Locate the cell with the specified text and output its (X, Y) center coordinate. 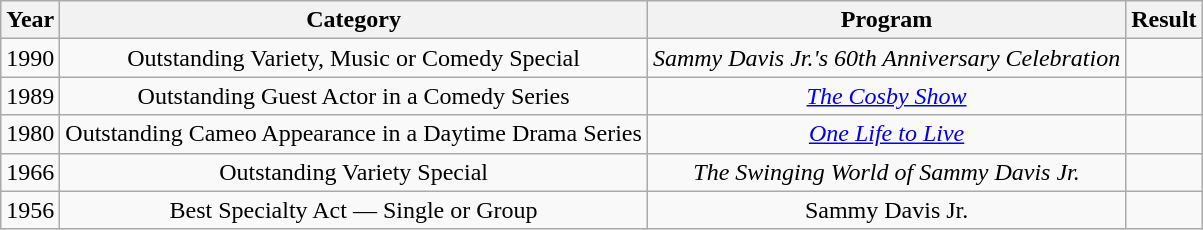
The Swinging World of Sammy Davis Jr. (886, 172)
Program (886, 20)
The Cosby Show (886, 96)
One Life to Live (886, 134)
Outstanding Variety Special (354, 172)
Sammy Davis Jr.'s 60th Anniversary Celebration (886, 58)
Sammy Davis Jr. (886, 210)
Result (1164, 20)
Outstanding Variety, Music or Comedy Special (354, 58)
1990 (30, 58)
Year (30, 20)
Best Specialty Act — Single or Group (354, 210)
1966 (30, 172)
Outstanding Cameo Appearance in a Daytime Drama Series (354, 134)
1956 (30, 210)
1980 (30, 134)
Outstanding Guest Actor in a Comedy Series (354, 96)
Category (354, 20)
1989 (30, 96)
